Output the [x, y] coordinate of the center of the cell containing the given text.  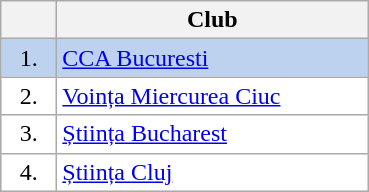
3. [29, 134]
Voința Miercurea Ciuc [212, 96]
1. [29, 58]
CCA Bucuresti [212, 58]
Club [212, 20]
Știința Cluj [212, 172]
Știința Bucharest [212, 134]
4. [29, 172]
2. [29, 96]
